Capture the cell that displays the provided text and extract its (x, y) central coordinate. 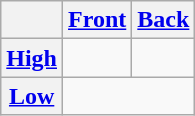
High (32, 58)
Back (164, 20)
Front (98, 20)
Low (32, 96)
